Pinpoint the cell where the given text exists, returning its [x, y] midpoint coordinate. 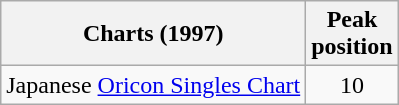
Peakposition [352, 34]
10 [352, 85]
Charts (1997) [154, 34]
Japanese Oricon Singles Chart [154, 85]
